Scan for the cell matching the given text and deliver its [X, Y] coordinate at center. 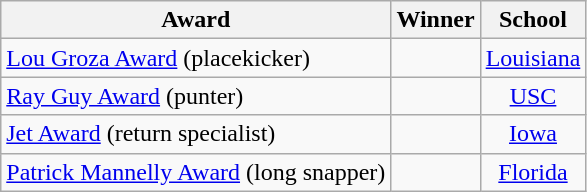
Jet Award (return specialist) [196, 134]
Louisiana [533, 58]
USC [533, 96]
Patrick Mannelly Award (long snapper) [196, 172]
School [533, 20]
Winner [436, 20]
Ray Guy Award (punter) [196, 96]
Iowa [533, 134]
Lou Groza Award (placekicker) [196, 58]
Florida [533, 172]
Award [196, 20]
